From the cell containing the given text, extract its center point as (X, Y) coordinate. 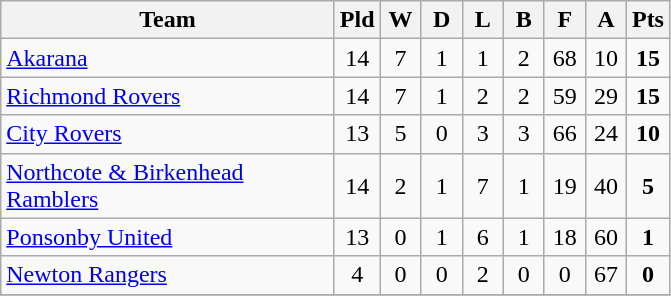
Ponsonby United (168, 237)
B (524, 20)
59 (564, 96)
A (606, 20)
F (564, 20)
67 (606, 275)
Akarana (168, 58)
Richmond Rovers (168, 96)
Northcote & Birkenhead Ramblers (168, 186)
D (442, 20)
18 (564, 237)
66 (564, 134)
60 (606, 237)
L (482, 20)
Pts (648, 20)
City Rovers (168, 134)
Pld (357, 20)
4 (357, 275)
29 (606, 96)
W (400, 20)
68 (564, 58)
Team (168, 20)
19 (564, 186)
6 (482, 237)
24 (606, 134)
40 (606, 186)
Newton Rangers (168, 275)
